For the text-containing cell, return its midpoint in [X, Y] coordinate format. 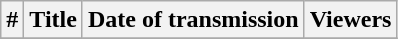
Title [54, 20]
Viewers [350, 20]
# [12, 20]
Date of transmission [193, 20]
